Find where the given text appears and provide that cell's center as (X, Y) coordinate. 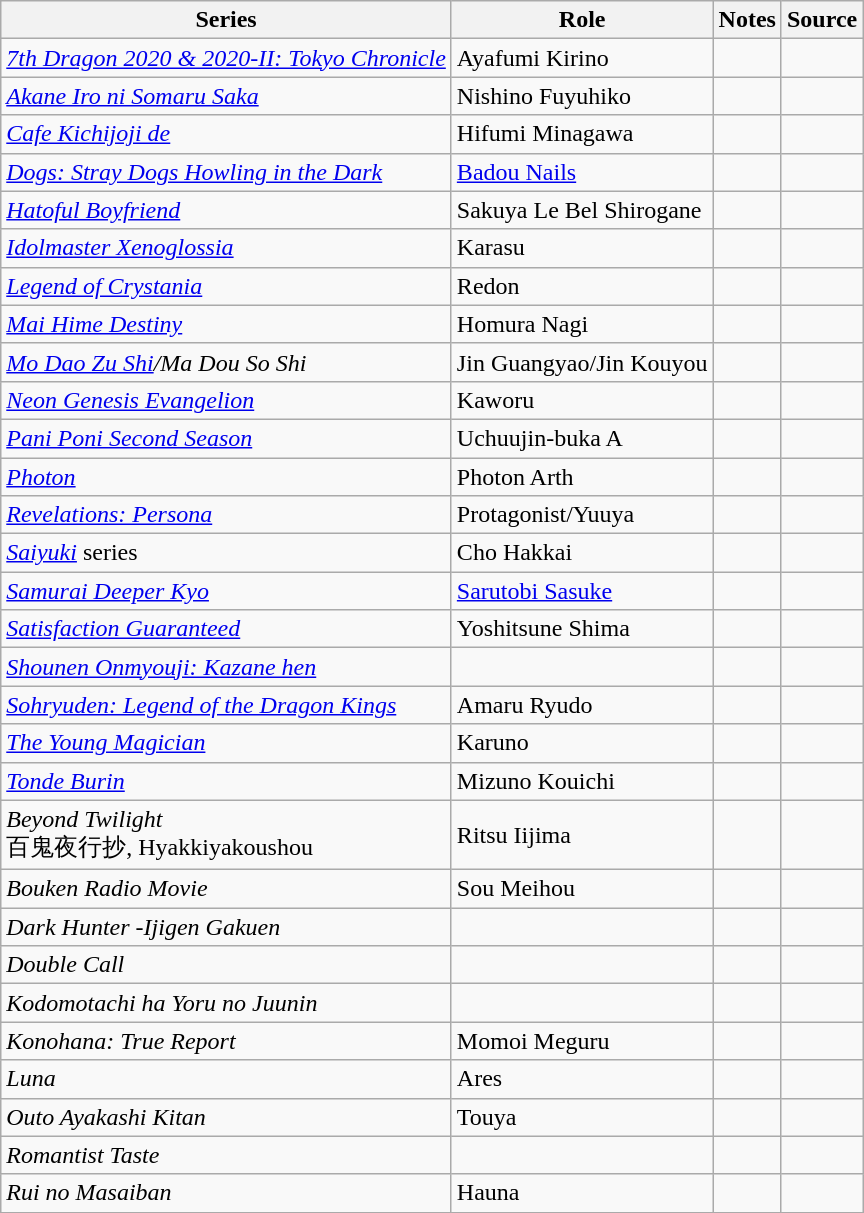
Outo Ayakashi Kitan (226, 1117)
Akane Iro ni Somaru Saka (226, 96)
Badou Nails (582, 172)
Sohryuden: Legend of the Dragon Kings (226, 705)
Hauna (582, 1193)
Karuno (582, 743)
Bouken Radio Movie (226, 889)
Idolmaster Xenoglossia (226, 248)
Legend of Crystania (226, 286)
Source (822, 20)
Karasu (582, 248)
Series (226, 20)
Kodomotachi ha Yoru no Juunin (226, 1003)
Homura Nagi (582, 324)
Rui no Masaiban (226, 1193)
Cho Hakkai (582, 553)
Kaworu (582, 400)
Protagonist/Yuuya (582, 515)
Luna (226, 1079)
Revelations: Persona (226, 515)
Ares (582, 1079)
Notes (747, 20)
The Young Magician (226, 743)
Jin Guangyao/Jin Kouyou (582, 362)
Samurai Deeper Kyo (226, 591)
Hatoful Boyfriend (226, 210)
Uchuujin-buka A (582, 438)
Mo Dao Zu Shi/Ma Dou So Shi (226, 362)
Shounen Onmyouji: Kazane hen (226, 667)
Photon Arth (582, 477)
Sou Meihou (582, 889)
Satisfaction Guaranteed (226, 629)
Touya (582, 1117)
Photon (226, 477)
Sarutobi Sasuke (582, 591)
Momoi Meguru (582, 1041)
Sakuya Le Bel Shirogane (582, 210)
Hifumi Minagawa (582, 134)
Role (582, 20)
Dogs: Stray Dogs Howling in the Dark (226, 172)
Ritsu Iijima (582, 835)
Double Call (226, 965)
Cafe Kichijoji de (226, 134)
Ayafumi Kirino (582, 58)
Dark Hunter -Ijigen Gakuen (226, 927)
Beyond Twilight百鬼夜行抄, Hyakkiyakoushou (226, 835)
Romantist Taste (226, 1155)
Mizuno Kouichi (582, 781)
Mai Hime Destiny (226, 324)
Amaru Ryudo (582, 705)
7th Dragon 2020 & 2020-II: Tokyo Chronicle (226, 58)
Redon (582, 286)
Saiyuki series (226, 553)
Tonde Burin (226, 781)
Pani Poni Second Season (226, 438)
Yoshitsune Shima (582, 629)
Neon Genesis Evangelion (226, 400)
Konohana: True Report (226, 1041)
Nishino Fuyuhiko (582, 96)
